Output the [X, Y] coordinate of the center of the cell containing the given text.  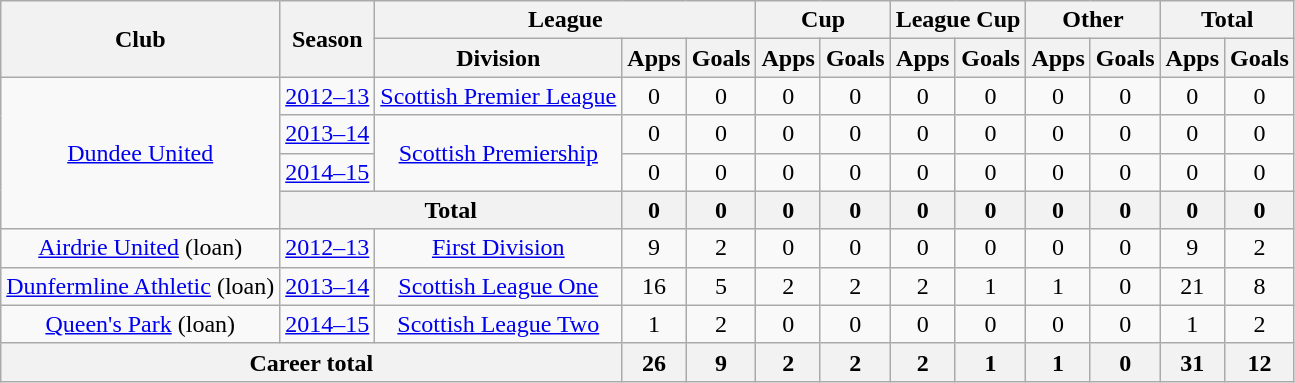
8 [1260, 286]
Club [140, 39]
Cup [823, 20]
Scottish Premiership [498, 153]
26 [654, 362]
League [566, 20]
Dunfermline Athletic (loan) [140, 286]
Scottish League Two [498, 324]
Other [1093, 20]
16 [654, 286]
Season [328, 39]
Division [498, 58]
League Cup [958, 20]
Dundee United [140, 153]
12 [1260, 362]
Career total [312, 362]
31 [1192, 362]
Queen's Park (loan) [140, 324]
Scottish League One [498, 286]
Airdrie United (loan) [140, 248]
21 [1192, 286]
First Division [498, 248]
5 [721, 286]
Scottish Premier League [498, 96]
